Output the [x, y] coordinate of the center of the cell containing the given text.  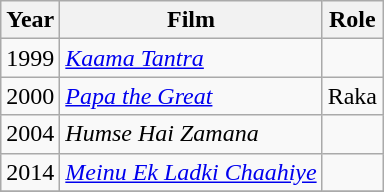
Raka [352, 96]
Humse Hai Zamana [191, 134]
Kaama Tantra [191, 58]
Film [191, 20]
2000 [30, 96]
Year [30, 20]
2014 [30, 172]
1999 [30, 58]
Meinu Ek Ladki Chaahiye [191, 172]
Papa the Great [191, 96]
Role [352, 20]
2004 [30, 134]
